Identify which cell holds the provided text, then report its (X, Y) central coordinate. 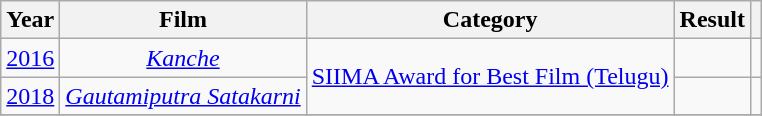
SIIMA Award for Best Film (Telugu) (490, 77)
Film (183, 20)
Result (712, 20)
Year (30, 20)
2016 (30, 58)
2018 (30, 96)
Gautamiputra Satakarni (183, 96)
Kanche (183, 58)
Category (490, 20)
